From the cell containing the given text, extract its center point as [x, y] coordinate. 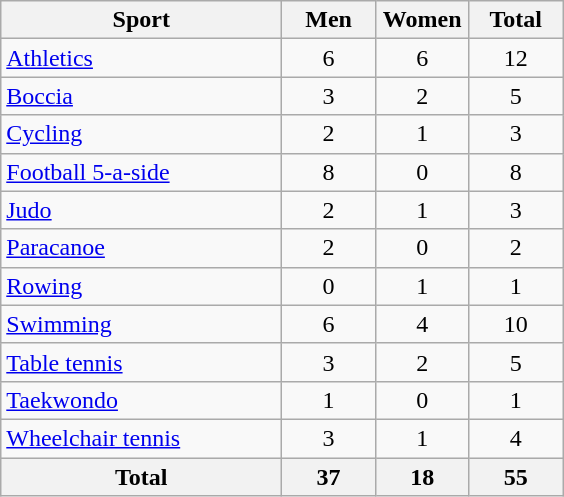
Boccia [142, 96]
Table tennis [142, 362]
Judo [142, 210]
Taekwondo [142, 400]
12 [516, 58]
Paracanoe [142, 248]
Swimming [142, 324]
Wheelchair tennis [142, 438]
37 [329, 477]
Rowing [142, 286]
55 [516, 477]
Men [329, 20]
Athletics [142, 58]
10 [516, 324]
Cycling [142, 134]
Sport [142, 20]
18 [422, 477]
Football 5-a-side [142, 172]
Women [422, 20]
